Detect which cell encompasses the target text, then output its [X, Y] center coordinate. 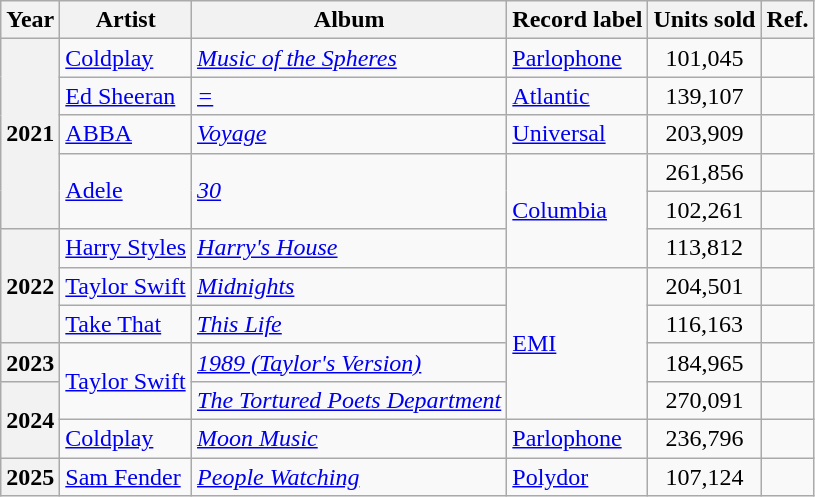
Artist [126, 20]
Moon Music [350, 438]
2021 [30, 134]
Universal [578, 134]
Ed Sheeran [126, 96]
261,856 [704, 172]
116,163 [704, 324]
2024 [30, 419]
People Watching [350, 477]
Take That [126, 324]
Harry Styles [126, 248]
= [350, 96]
270,091 [704, 400]
102,261 [704, 210]
Midnights [350, 286]
EMI [578, 343]
Harry's House [350, 248]
1989 (Taylor's Version) [350, 362]
113,812 [704, 248]
Year [30, 20]
Album [350, 20]
Record label [578, 20]
Units sold [704, 20]
The Tortured Poets Department [350, 400]
This Life [350, 324]
Music of the Spheres [350, 58]
Sam Fender [126, 477]
236,796 [704, 438]
Adele [126, 191]
2025 [30, 477]
Atlantic [578, 96]
2022 [30, 286]
Polydor [578, 477]
Ref. [788, 20]
ABBA [126, 134]
107,124 [704, 477]
203,909 [704, 134]
204,501 [704, 286]
Voyage [350, 134]
139,107 [704, 96]
2023 [30, 362]
101,045 [704, 58]
30 [350, 191]
Columbia [578, 210]
184,965 [704, 362]
